Extract the [X, Y] coordinate from the center of the cell holding the provided text.  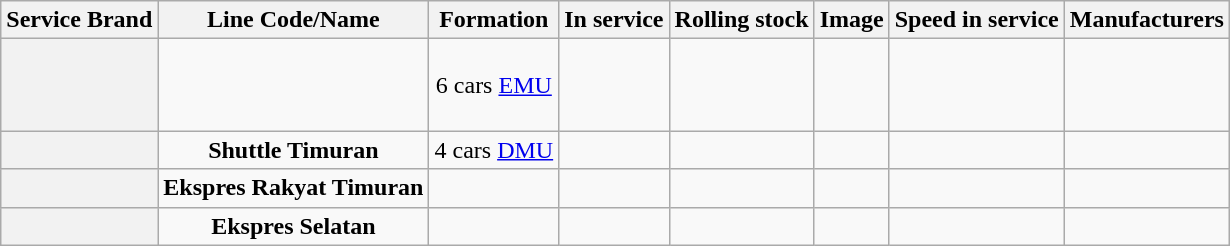
6 cars EMU [494, 85]
Image [852, 20]
Formation [494, 20]
Rolling stock [742, 20]
Ekspres Rakyat Timuran [294, 188]
Line Code/Name [294, 20]
In service [614, 20]
4 cars DMU [494, 150]
Shuttle Timuran [294, 150]
Manufacturers [1146, 20]
Ekspres Selatan [294, 226]
Service Brand [80, 20]
Speed in service [976, 20]
